Identify which cell holds the provided text, then report its [x, y] central coordinate. 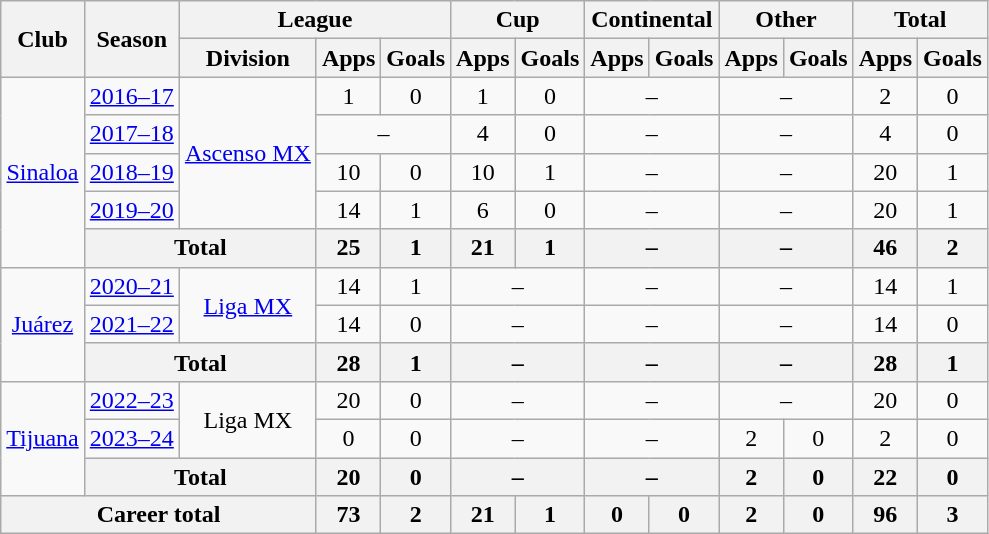
Cup [518, 20]
Club [43, 39]
Career total [159, 515]
73 [348, 515]
Ascenso MX [248, 153]
2023–24 [132, 438]
Tijuana [43, 438]
2021–22 [132, 324]
Other [786, 20]
25 [348, 248]
2022–23 [132, 400]
22 [885, 477]
3 [953, 515]
League [314, 20]
2016–17 [132, 96]
2017–18 [132, 134]
96 [885, 515]
2019–20 [132, 210]
Continental [652, 20]
Sinaloa [43, 172]
2018–19 [132, 172]
Juárez [43, 324]
6 [483, 210]
2020–21 [132, 286]
Season [132, 39]
46 [885, 248]
Division [248, 58]
